Provide the [X, Y] coordinate of the cell's center where the given text is located.  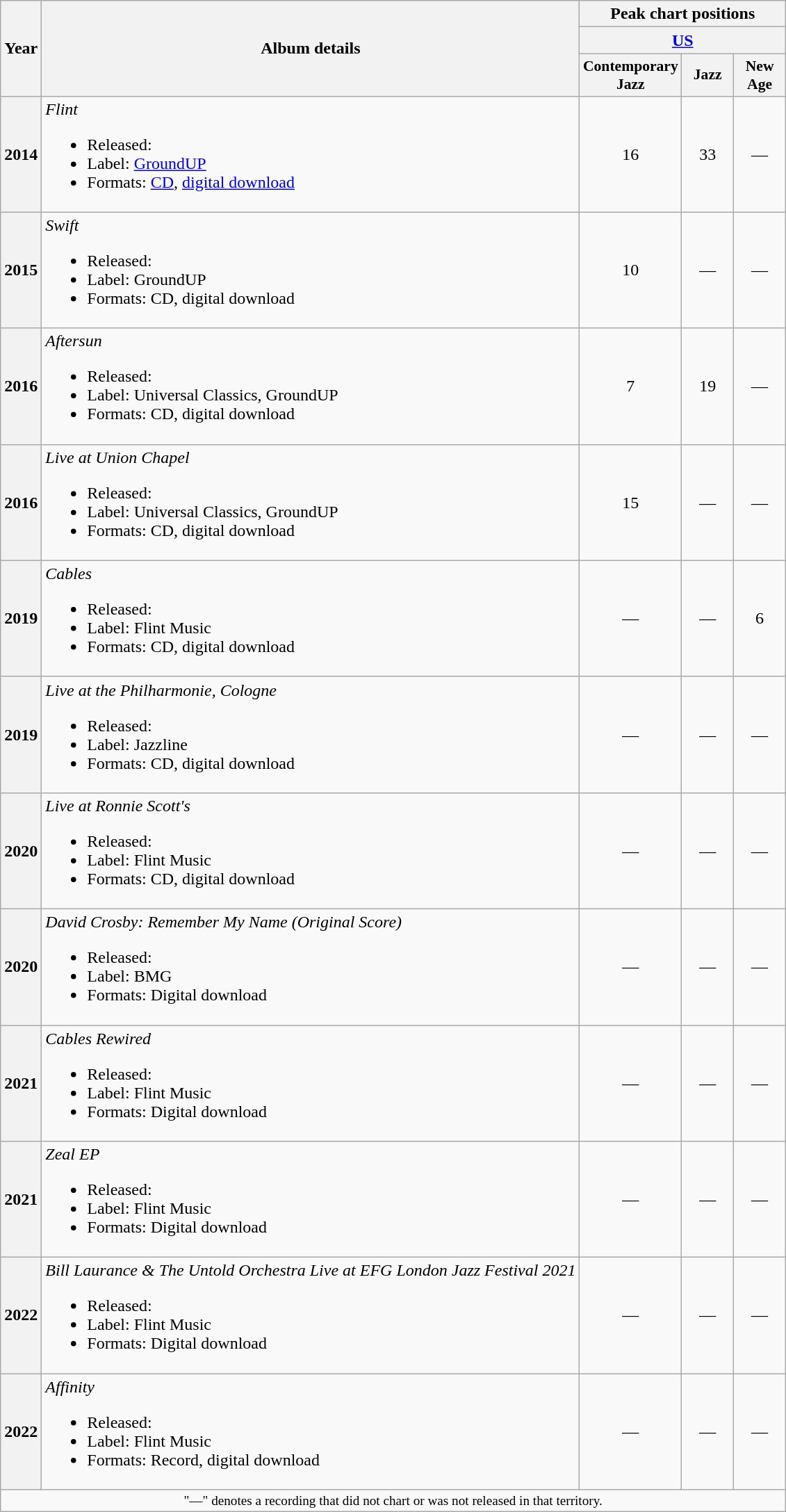
Live at Union ChapelReleased: Label: Universal Classics, GroundUPFormats: CD, digital download [311, 502]
FlintReleased: Label: GroundUPFormats: CD, digital download [311, 154]
US [682, 40]
16 [631, 154]
SwiftReleased: Label: GroundUPFormats: CD, digital download [311, 270]
Zeal EPReleased: Label: Flint MusicFormats: Digital download [311, 1200]
CablesReleased: Label: Flint MusicFormats: CD, digital download [311, 619]
David Crosby: Remember My Name (Original Score)Released: Label: BMGFormats: Digital download [311, 966]
New Age [760, 75]
AffinityReleased: Label: Flint MusicFormats: Record, digital download [311, 1432]
Live at Ronnie Scott'sReleased: Label: Flint MusicFormats: CD, digital download [311, 851]
19 [707, 387]
Jazz [707, 75]
7 [631, 387]
"—" denotes a recording that did not chart or was not released in that territory. [393, 1501]
Cables RewiredReleased: Label: Flint MusicFormats: Digital download [311, 1083]
Year [21, 49]
10 [631, 270]
Bill Laurance & The Untold Orchestra Live at EFG London Jazz Festival 2021Released: Label: Flint MusicFormats: Digital download [311, 1315]
2014 [21, 154]
Peak chart positions [682, 14]
Live at the Philharmonie, CologneReleased: Label: JazzlineFormats: CD, digital download [311, 734]
AftersunReleased: Label: Universal Classics, GroundUPFormats: CD, digital download [311, 387]
33 [707, 154]
6 [760, 619]
Album details [311, 49]
2015 [21, 270]
15 [631, 502]
Contemporary Jazz [631, 75]
